From the cell containing the given text, extract its center point as (x, y) coordinate. 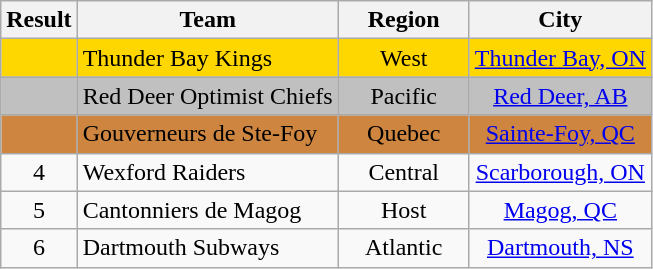
Cantonniers de Magog (208, 210)
6 (39, 248)
5 (39, 210)
Red Deer Optimist Chiefs (208, 96)
Wexford Raiders (208, 172)
Region (404, 20)
City (560, 20)
Sainte-Foy, QC (560, 134)
Quebec (404, 134)
Dartmouth, NS (560, 248)
Thunder Bay, ON (560, 58)
Central (404, 172)
Red Deer, AB (560, 96)
Pacific (404, 96)
Thunder Bay Kings (208, 58)
Dartmouth Subways (208, 248)
Magog, QC (560, 210)
Host (404, 210)
Scarborough, ON (560, 172)
Gouverneurs de Ste-Foy (208, 134)
Atlantic (404, 248)
4 (39, 172)
Team (208, 20)
Result (39, 20)
West (404, 58)
